For the text-containing cell, return its midpoint in [X, Y] coordinate format. 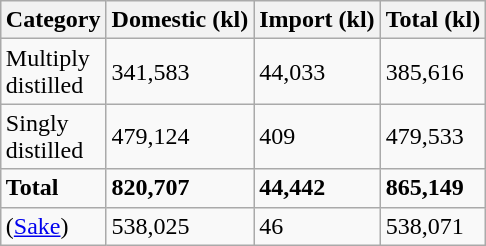
479,533 [433, 136]
(Sake) [53, 226]
820,707 [180, 188]
Multiply distilled [53, 72]
44,033 [317, 72]
46 [317, 226]
Singly distilled [53, 136]
Total [53, 188]
Category [53, 20]
385,616 [433, 72]
865,149 [433, 188]
Total (kl) [433, 20]
341,583 [180, 72]
Domestic (kl) [180, 20]
538,071 [433, 226]
409 [317, 136]
538,025 [180, 226]
Import (kl) [317, 20]
44,442 [317, 188]
479,124 [180, 136]
